Capture the cell that displays the provided text and extract its (X, Y) central coordinate. 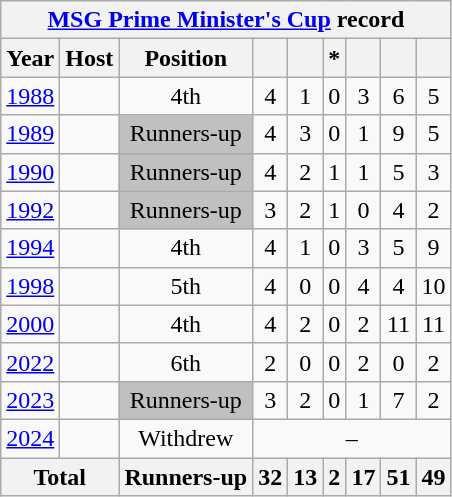
Host (90, 58)
49 (434, 477)
1988 (30, 96)
Position (186, 58)
MSG Prime Minister's Cup record (226, 20)
1994 (30, 248)
5th (186, 286)
– (352, 438)
Withdrew (186, 438)
51 (398, 477)
2023 (30, 400)
2000 (30, 324)
Total (60, 477)
1989 (30, 134)
2022 (30, 362)
1990 (30, 172)
6th (186, 362)
7 (398, 400)
10 (434, 286)
* (334, 58)
1998 (30, 286)
6 (398, 96)
17 (364, 477)
32 (270, 477)
2024 (30, 438)
Year (30, 58)
13 (306, 477)
1992 (30, 210)
